For the text-containing cell, return its midpoint in [X, Y] coordinate format. 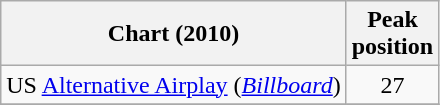
Chart (2010) [174, 34]
27 [392, 85]
Peakposition [392, 34]
US Alternative Airplay (Billboard) [174, 85]
